For the text-containing cell, return its midpoint in (X, Y) coordinate format. 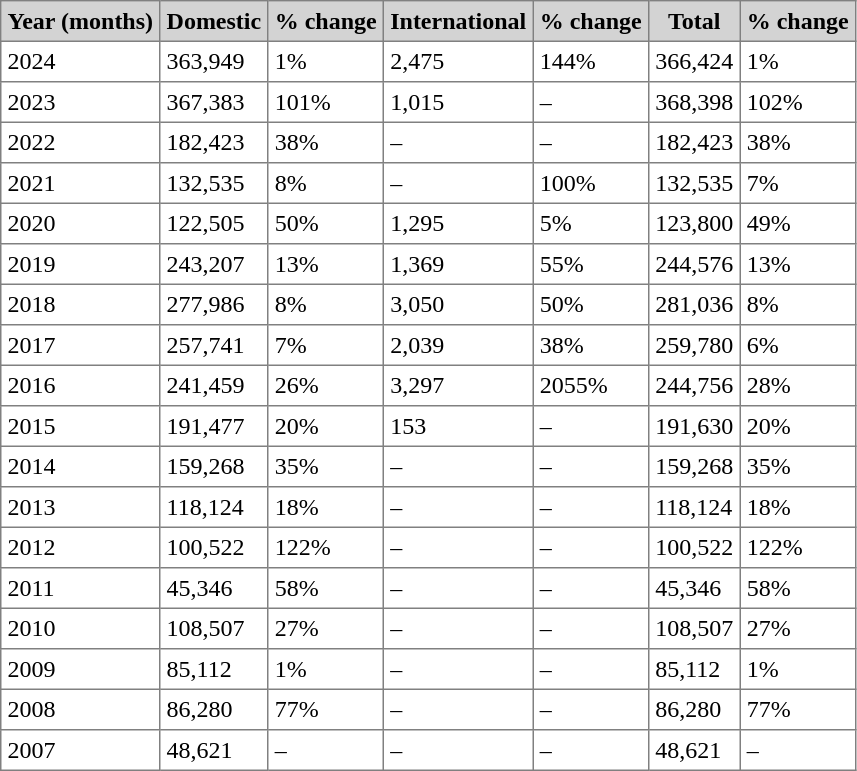
2014 (80, 466)
2009 (80, 669)
102% (798, 102)
2021 (80, 183)
259,780 (694, 345)
2010 (80, 628)
Year (months) (80, 21)
366,424 (694, 61)
2007 (80, 750)
100% (591, 183)
363,949 (214, 61)
101% (326, 102)
191,630 (694, 426)
2024 (80, 61)
Domestic (214, 21)
191,477 (214, 426)
Total (694, 21)
2015 (80, 426)
368,398 (694, 102)
2055% (591, 385)
241,459 (214, 385)
2012 (80, 547)
26% (326, 385)
International (458, 21)
2018 (80, 304)
243,207 (214, 264)
5% (591, 223)
281,036 (694, 304)
3,297 (458, 385)
2022 (80, 142)
257,741 (214, 345)
2019 (80, 264)
277,986 (214, 304)
153 (458, 426)
123,800 (694, 223)
2,039 (458, 345)
2016 (80, 385)
3,050 (458, 304)
122,505 (214, 223)
28% (798, 385)
367,383 (214, 102)
2020 (80, 223)
2017 (80, 345)
2011 (80, 588)
1,015 (458, 102)
2,475 (458, 61)
244,576 (694, 264)
2008 (80, 709)
2023 (80, 102)
6% (798, 345)
1,295 (458, 223)
49% (798, 223)
2013 (80, 507)
144% (591, 61)
244,756 (694, 385)
1,369 (458, 264)
55% (591, 264)
